Determine the [X, Y] coordinate at the center of the cell enclosing the given text.  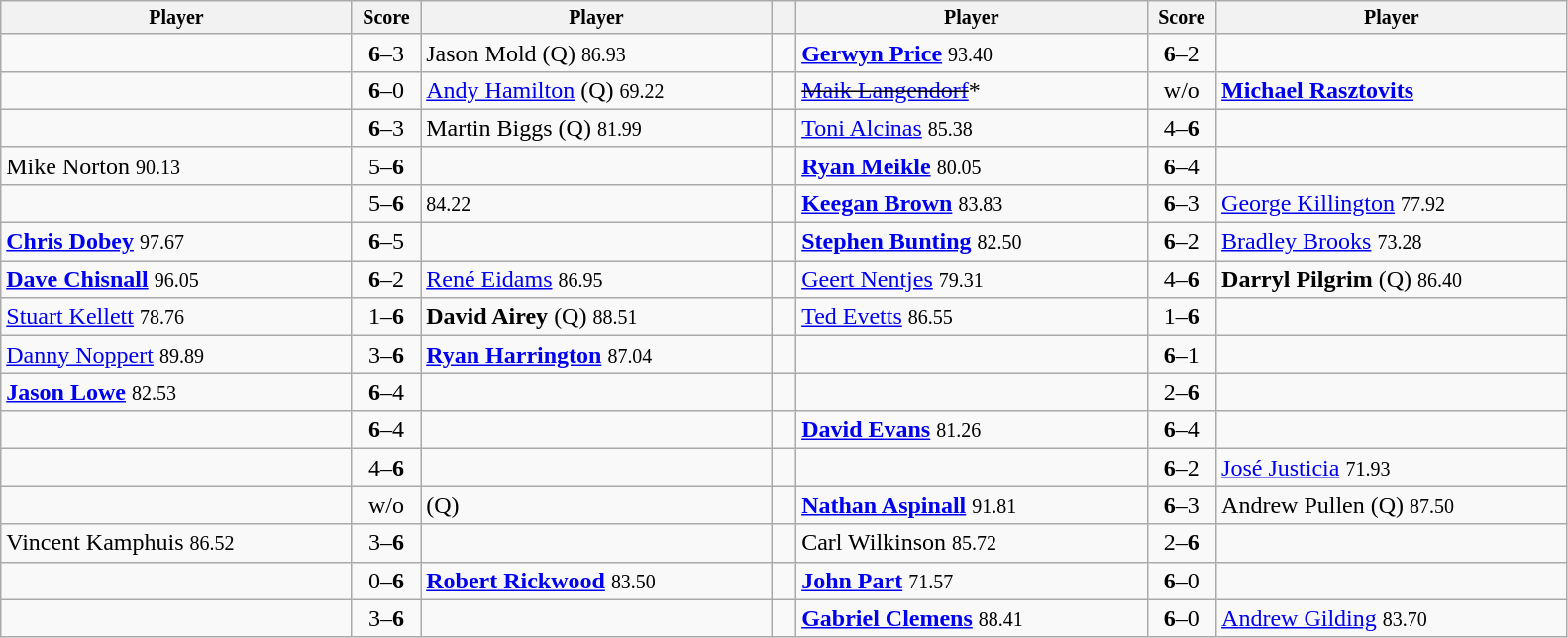
Jason Mold (Q) 86.93 [596, 53]
Gerwyn Price 93.40 [972, 53]
Carl Wilkinson 85.72 [972, 543]
Vincent Kamphuis 86.52 [176, 543]
Mike Norton 90.13 [176, 165]
George Killington 77.92 [1392, 203]
Maik Langendorf* [972, 90]
Ted Evetts 86.55 [972, 317]
6–1 [1181, 355]
Nathan Aspinall 91.81 [972, 505]
Stephen Bunting 82.50 [972, 242]
David Airey (Q) 88.51 [596, 317]
Bradley Brooks 73.28 [1392, 242]
Chris Dobey 97.67 [176, 242]
John Part 71.57 [972, 581]
0–6 [386, 581]
Andrew Pullen (Q) 87.50 [1392, 505]
Ryan Harrington 87.04 [596, 355]
Dave Chisnall 96.05 [176, 279]
René Eidams 86.95 [596, 279]
David Evans 81.26 [972, 430]
Danny Noppert 89.89 [176, 355]
6–5 [386, 242]
Gabriel Clemens 88.41 [972, 618]
Keegan Brown 83.83 [972, 203]
Martin Biggs (Q) 81.99 [596, 128]
Jason Lowe 82.53 [176, 392]
Andrew Gilding 83.70 [1392, 618]
Darryl Pilgrim (Q) 86.40 [1392, 279]
Ryan Meikle 80.05 [972, 165]
José Justicia 71.93 [1392, 468]
84.22 [596, 203]
Geert Nentjes 79.31 [972, 279]
Andy Hamilton (Q) 69.22 [596, 90]
Stuart Kellett 78.76 [176, 317]
Robert Rickwood 83.50 [596, 581]
(Q) [596, 505]
Michael Rasztovits [1392, 90]
Toni Alcinas 85.38 [972, 128]
